Scan for the cell matching the given text and deliver its [X, Y] coordinate at center. 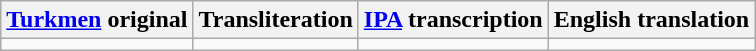
Turkmen original [97, 20]
IPA transcription [453, 20]
English translation [651, 20]
Transliteration [276, 20]
